Return [X, Y] of the center of cell containing provided text 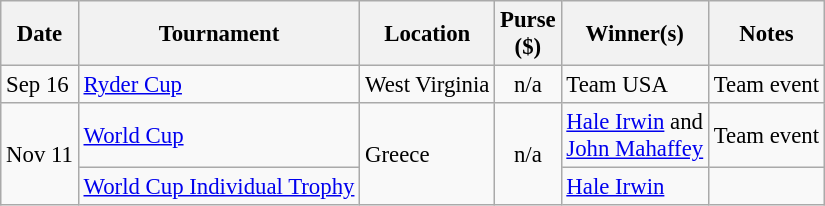
Nov 11 [40, 154]
Notes [766, 34]
Team USA [634, 85]
West Virginia [428, 85]
Sep 16 [40, 85]
Purse($) [528, 34]
Hale Irwin and John Mahaffey [634, 136]
Greece [428, 154]
Tournament [219, 34]
Winner(s) [634, 34]
World Cup [219, 136]
Date [40, 34]
World Cup Individual Trophy [219, 187]
Ryder Cup [219, 85]
Hale Irwin [634, 187]
Location [428, 34]
